Detect which cell encompasses the target text, then output its (x, y) center coordinate. 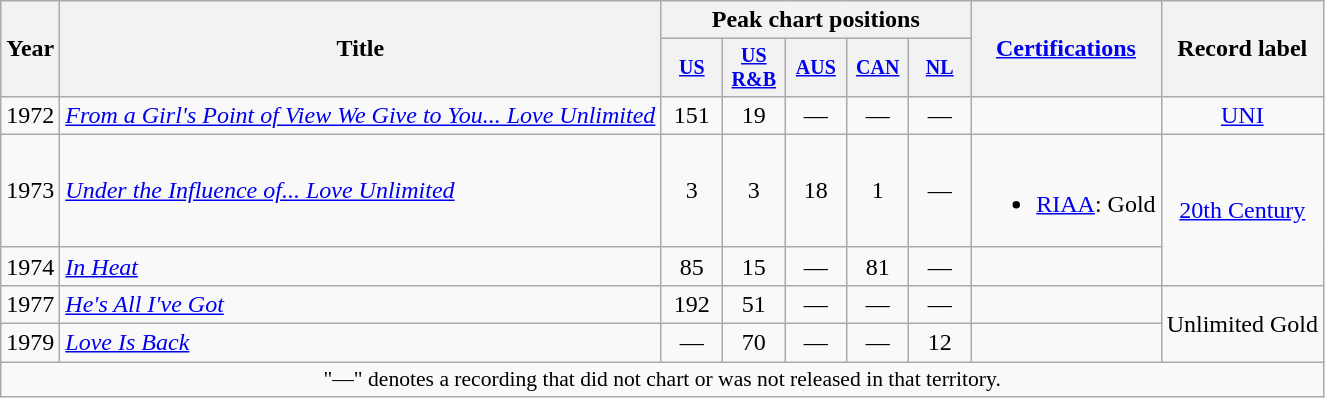
51 (754, 304)
He's All I've Got (360, 304)
1974 (30, 266)
1 (878, 190)
NL (940, 68)
US R&B (754, 68)
70 (754, 343)
Record label (1242, 49)
20th Century (1242, 210)
Under the Influence of... Love Unlimited (360, 190)
Peak chart positions (816, 20)
1973 (30, 190)
Certifications (1066, 49)
85 (692, 266)
Year (30, 49)
Title (360, 49)
151 (692, 115)
81 (878, 266)
12 (940, 343)
UNI (1242, 115)
"—" denotes a recording that did not chart or was not released in that territory. (662, 380)
192 (692, 304)
1979 (30, 343)
CAN (878, 68)
AUS (816, 68)
RIAA: Gold (1066, 190)
15 (754, 266)
19 (754, 115)
US (692, 68)
1977 (30, 304)
Unlimited Gold (1242, 323)
1972 (30, 115)
Love Is Back (360, 343)
18 (816, 190)
In Heat (360, 266)
From a Girl's Point of View We Give to You... Love Unlimited (360, 115)
